Return the (X, Y) coordinate for the center point of the cell that contains the specified text.  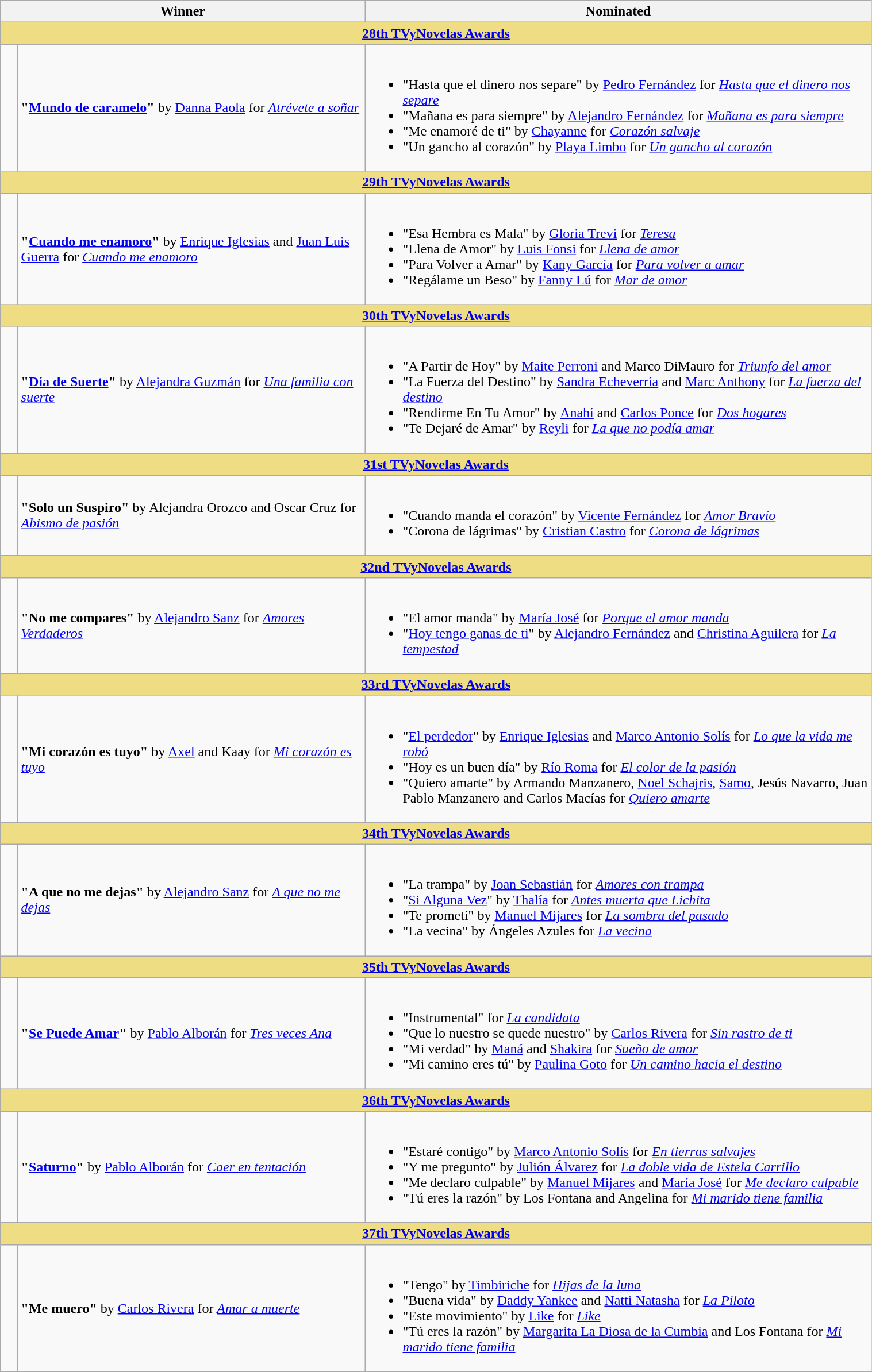
Winner (183, 11)
35th TVyNovelas Awards (436, 967)
32nd TVyNovelas Awards (436, 566)
33rd TVyNovelas Awards (436, 684)
"Mi corazón es tuyo" by Axel and Kaay for Mi corazón es tuyo (191, 758)
37th TVyNovelas Awards (436, 1234)
28th TVyNovelas Awards (436, 33)
29th TVyNovelas Awards (436, 182)
Nominated (619, 11)
"Se Puede Amar" by Pablo Alborán for Tres veces Ana (191, 1034)
"Solo un Suspiro" by Alejandra Orozco and Oscar Cruz for Abismo de pasión (191, 515)
"El amor manda" by María José for Porque el amor manda"Hoy tengo ganas de ti" by Alejandro Fernández and Christina Aguilera for La tempestad (619, 625)
"A que no me dejas" by Alejandro Sanz for A que no me dejas (191, 900)
"Me muero" by Carlos Rivera for Amar a muerte (191, 1308)
"Mundo de caramelo" by Danna Paola for Atrévete a soñar (191, 108)
34th TVyNovelas Awards (436, 834)
30th TVyNovelas Awards (436, 315)
36th TVyNovelas Awards (436, 1100)
"Saturno" by Pablo Alborán for Caer en tentación (191, 1167)
"Día de Suerte" by Alejandra Guzmán for Una familia con suerte (191, 390)
"Cuando manda el corazón" by Vicente Fernández for Amor Bravío"Corona de lágrimas" by Cristian Castro for Corona de lágrimas (619, 515)
31st TVyNovelas Awards (436, 464)
"Cuando me enamoro" by Enrique Iglesias and Juan Luis Guerra for Cuando me enamoro (191, 249)
"No me compares" by Alejandro Sanz for Amores Verdaderos (191, 625)
